Determine the [x, y] coordinate at the center of the cell enclosing the given text.  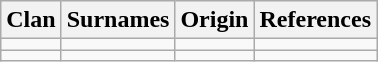
References [316, 20]
Clan [31, 20]
Surnames [118, 20]
Origin [214, 20]
